Scan for the cell matching the given text and deliver its (x, y) coordinate at center. 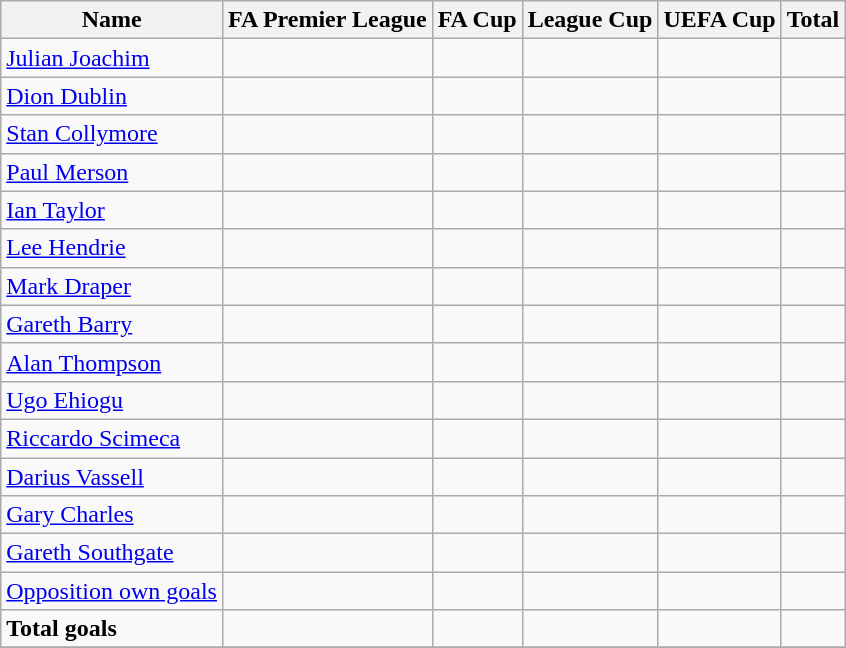
Dion Dublin (112, 96)
UEFA Cup (720, 20)
Opposition own goals (112, 591)
Ian Taylor (112, 210)
League Cup (590, 20)
Mark Draper (112, 286)
Riccardo Scimeca (112, 438)
Alan Thompson (112, 362)
Lee Hendrie (112, 248)
FA Premier League (327, 20)
Darius Vassell (112, 477)
Total goals (112, 629)
Total (813, 20)
Gareth Barry (112, 324)
Stan Collymore (112, 134)
Gary Charles (112, 515)
FA Cup (477, 20)
Name (112, 20)
Julian Joachim (112, 58)
Gareth Southgate (112, 553)
Ugo Ehiogu (112, 400)
Paul Merson (112, 172)
